Identify which cell holds the provided text, then report its [X, Y] central coordinate. 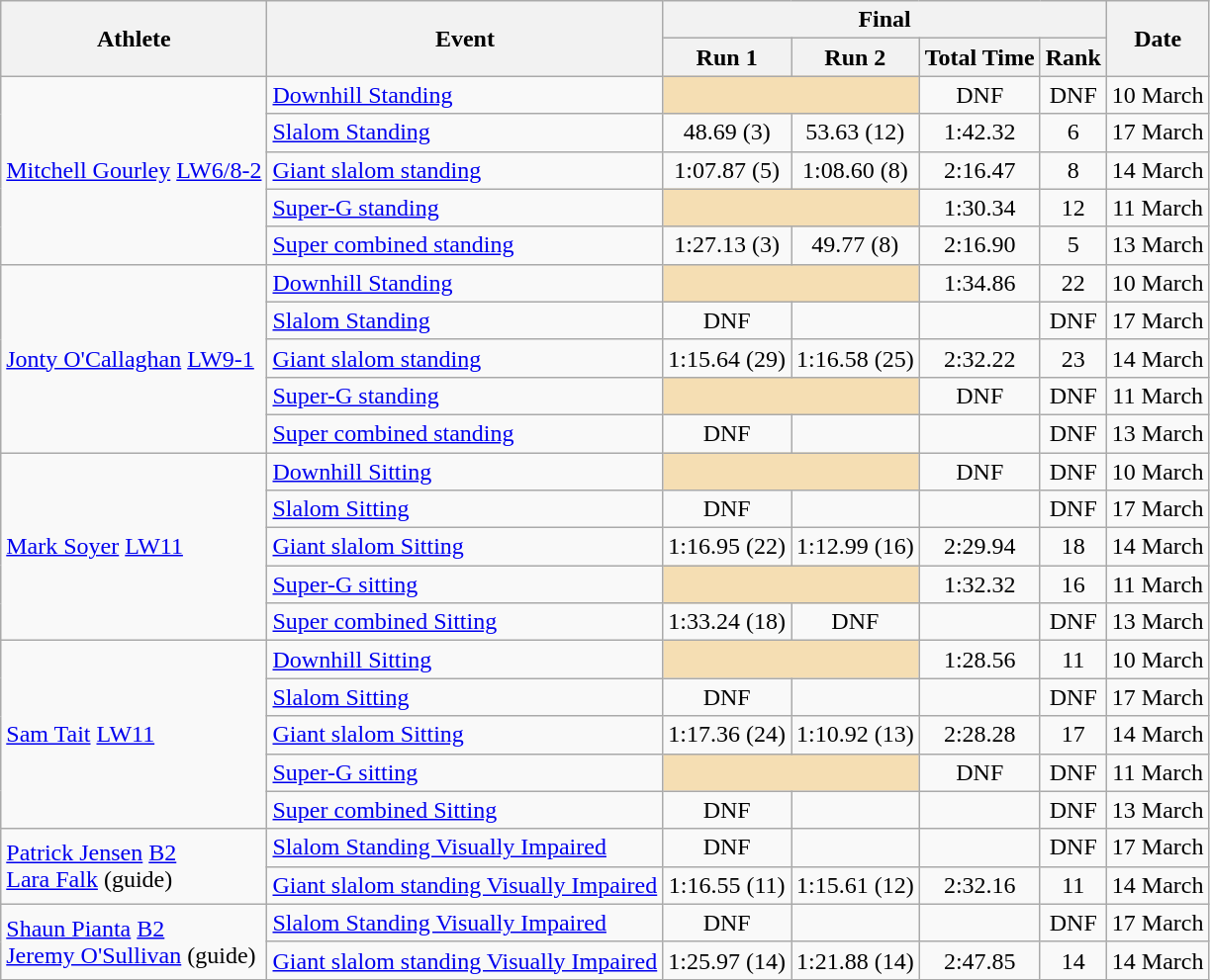
Mitchell Gourley LW6/8-2 [135, 170]
18 [1072, 547]
1:30.34 [979, 208]
Run 1 [727, 57]
1:08.60 (8) [856, 170]
12 [1072, 208]
1:15.64 (29) [727, 358]
1:34.86 [979, 283]
Mark Soyer LW11 [135, 547]
14 [1072, 960]
2:32.16 [979, 885]
5 [1072, 245]
Event [465, 39]
1:17.36 (24) [727, 735]
22 [1072, 283]
1:27.13 (3) [727, 245]
2:29.94 [979, 547]
1:33.24 (18) [727, 622]
8 [1072, 170]
1:12.99 (16) [856, 547]
1:42.32 [979, 133]
Final [884, 20]
48.69 (3) [727, 133]
2:28.28 [979, 735]
1:07.87 (5) [727, 170]
2:16.90 [979, 245]
49.77 (8) [856, 245]
23 [1072, 358]
Athlete [135, 39]
2:16.47 [979, 170]
1:28.56 [979, 660]
53.63 (12) [856, 133]
1:10.92 (13) [856, 735]
17 [1072, 735]
1:16.55 (11) [727, 885]
Patrick Jensen B2 Lara Falk (guide) [135, 866]
1:15.61 (12) [856, 885]
2:32.22 [979, 358]
6 [1072, 133]
Sam Tait LW11 [135, 735]
1:25.97 (14) [727, 960]
1:32.32 [979, 584]
Date [1158, 39]
1:21.88 (14) [856, 960]
Shaun Pianta B2 Jeremy O'Sullivan (guide) [135, 941]
2:47.85 [979, 960]
Rank [1072, 57]
Total Time [979, 57]
Jonty O'Callaghan LW9-1 [135, 358]
16 [1072, 584]
1:16.58 (25) [856, 358]
1:16.95 (22) [727, 547]
Run 2 [856, 57]
